Extract the (X, Y) coordinate from the center of the cell holding the provided text.  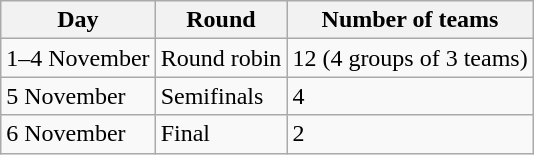
4 (410, 96)
6 November (78, 134)
Number of teams (410, 20)
12 (4 groups of 3 teams) (410, 58)
Semifinals (221, 96)
Round robin (221, 58)
Final (221, 134)
2 (410, 134)
Day (78, 20)
1–4 November (78, 58)
Round (221, 20)
5 November (78, 96)
